For the text-containing cell, return its midpoint in (X, Y) coordinate format. 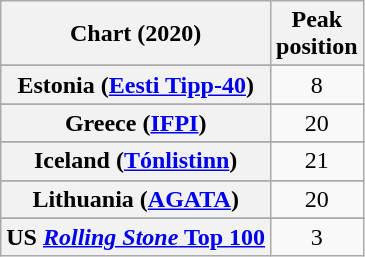
Iceland (Tónlistinn) (136, 161)
Greece (IFPI) (136, 123)
3 (317, 237)
Lithuania (AGATA) (136, 199)
US Rolling Stone Top 100 (136, 237)
Chart (2020) (136, 34)
Estonia (Eesti Tipp-40) (136, 85)
8 (317, 85)
21 (317, 161)
Peakposition (317, 34)
